From the cell containing the given text, extract its center point as [x, y] coordinate. 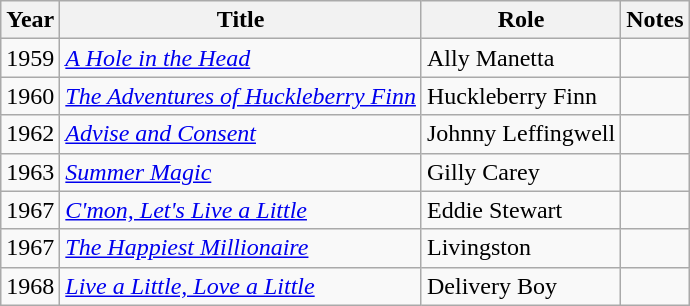
C'mon, Let's Live a Little [241, 210]
Livingston [520, 248]
Summer Magic [241, 172]
A Hole in the Head [241, 58]
Role [520, 20]
Delivery Boy [520, 286]
Eddie Stewart [520, 210]
1968 [30, 286]
Johnny Leffingwell [520, 134]
The Happiest Millionaire [241, 248]
Notes [655, 20]
Title [241, 20]
Advise and Consent [241, 134]
Gilly Carey [520, 172]
1963 [30, 172]
Live a Little, Love a Little [241, 286]
1959 [30, 58]
Year [30, 20]
The Adventures of Huckleberry Finn [241, 96]
Huckleberry Finn [520, 96]
Ally Manetta [520, 58]
1960 [30, 96]
1962 [30, 134]
